Provide the [X, Y] coordinate of the cell's center where the given text is located.  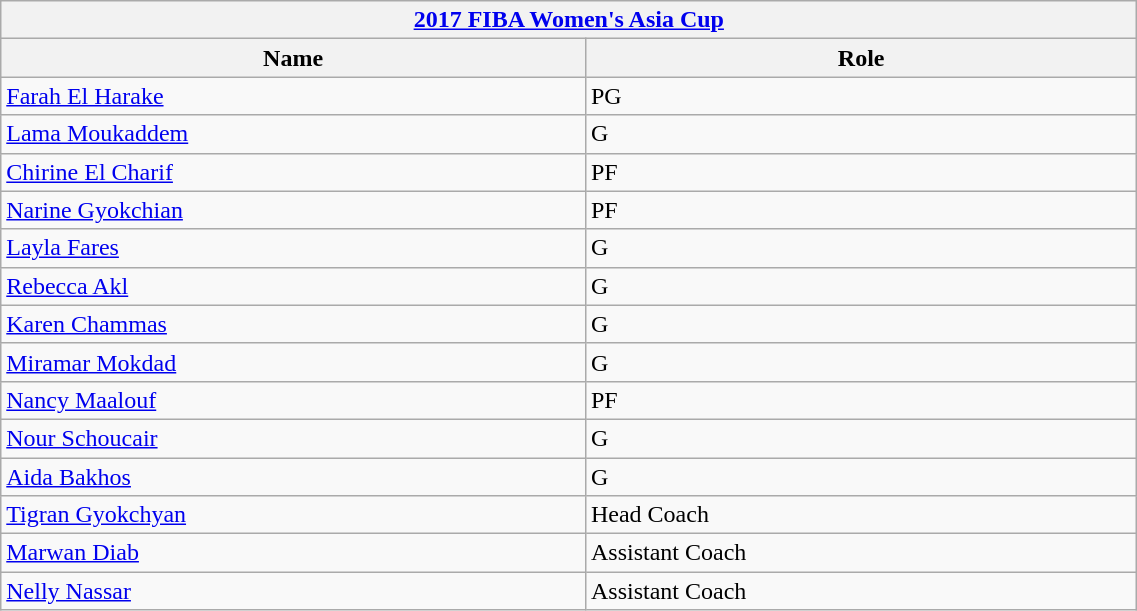
Farah El Harake [294, 96]
Nancy Maalouf [294, 400]
2017 FIBA Women's Asia Cup [569, 20]
Marwan Diab [294, 553]
Miramar Mokdad [294, 362]
Narine Gyokchian [294, 210]
Role [860, 58]
Layla Fares [294, 248]
Karen Chammas [294, 324]
Lama Moukaddem [294, 134]
Name [294, 58]
Tigran Gyokchyan [294, 515]
Nelly Nassar [294, 591]
Chirine El Charif [294, 172]
PG [860, 96]
Head Coach [860, 515]
Rebecca Akl [294, 286]
Aida Bakhos [294, 477]
Nour Schoucair [294, 438]
